Identify which cell holds the provided text, then report its (X, Y) central coordinate. 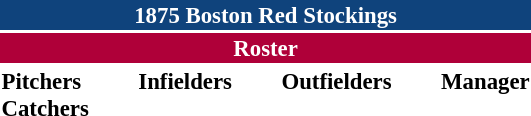
Roster (266, 48)
1875 Boston Red Stockings (266, 15)
